Provide the [x, y] coordinate of the cell's center where the given text is located.  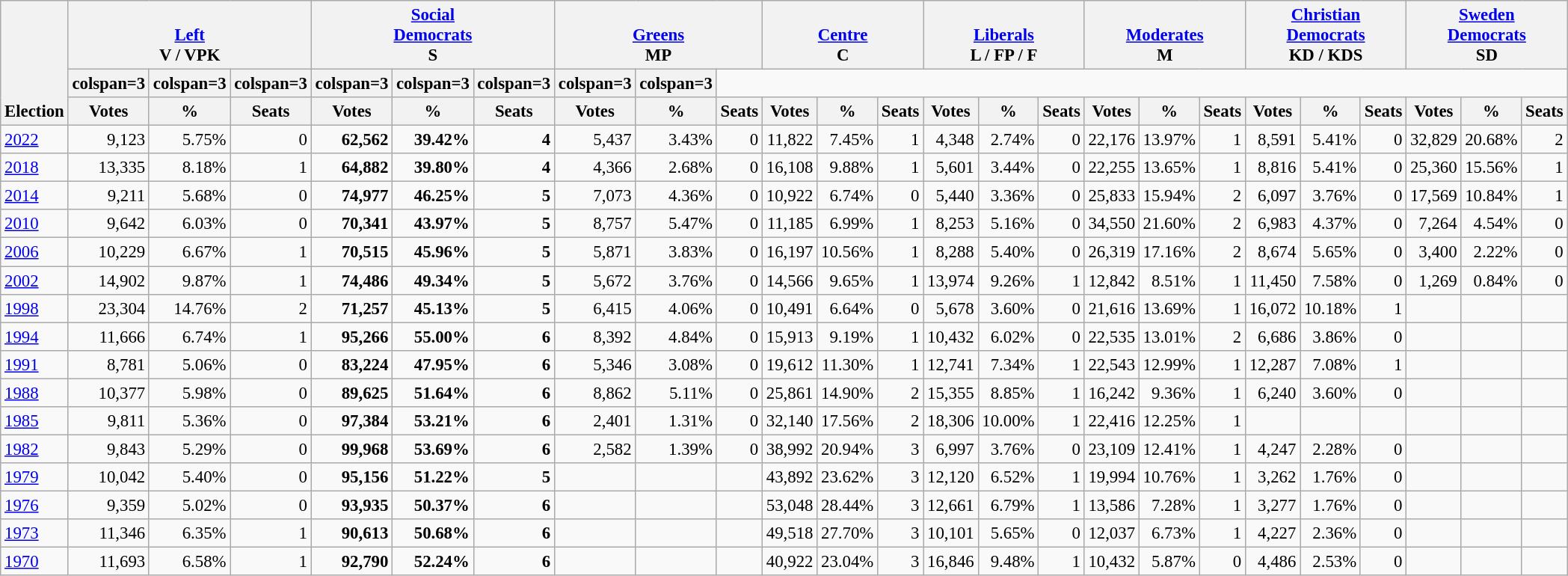
3,277 [1273, 505]
2,401 [594, 421]
17.56% [848, 421]
0.84% [1491, 281]
ChristianDemocratsKD / KDS [1325, 35]
74,486 [351, 281]
2002 [34, 281]
7,264 [1434, 224]
8,862 [594, 393]
10.76% [1169, 477]
4.37% [1331, 224]
6.73% [1169, 533]
1.31% [676, 421]
5,601 [951, 168]
5.06% [189, 364]
51.64% [433, 393]
9,843 [108, 449]
2014 [34, 196]
19,994 [1111, 477]
2.53% [1331, 562]
53.69% [433, 449]
46.25% [433, 196]
15.94% [1169, 196]
6,415 [594, 308]
7,073 [594, 196]
LeftV / VPK [190, 35]
14.76% [189, 308]
6.35% [189, 533]
8,674 [1273, 252]
5.47% [676, 224]
28.44% [848, 505]
11,346 [108, 533]
8,591 [1273, 140]
13,974 [951, 281]
70,341 [351, 224]
3,262 [1273, 477]
GreensMP [658, 35]
25,833 [1111, 196]
93,935 [351, 505]
5.29% [189, 449]
8.51% [1169, 281]
12,037 [1111, 533]
9.48% [1008, 562]
3.36% [1008, 196]
10.84% [1491, 196]
14,902 [108, 281]
83,224 [351, 364]
1994 [34, 337]
13.97% [1169, 140]
4,247 [1273, 449]
43,892 [790, 477]
5,672 [594, 281]
23,109 [1111, 449]
74,977 [351, 196]
90,613 [351, 533]
19,612 [790, 364]
4.36% [676, 196]
43.97% [433, 224]
16,242 [1111, 393]
45.13% [433, 308]
6.03% [189, 224]
4,348 [951, 140]
95,266 [351, 337]
23.04% [848, 562]
SwedenDemocratsSD [1486, 35]
12,661 [951, 505]
13.65% [1169, 168]
5.36% [189, 421]
62,562 [351, 140]
4.54% [1491, 224]
10,922 [790, 196]
22,255 [1111, 168]
50.68% [433, 533]
2.36% [1331, 533]
6.58% [189, 562]
5,871 [594, 252]
2.28% [1331, 449]
9.88% [848, 168]
51.22% [433, 477]
27.70% [848, 533]
55.00% [433, 337]
22,176 [1111, 140]
5,437 [594, 140]
LiberalsL / FP / F [1003, 35]
49.34% [433, 281]
CentreC [842, 35]
12,120 [951, 477]
22,535 [1111, 337]
40,922 [790, 562]
12.99% [1169, 364]
71,257 [351, 308]
2.68% [676, 168]
10,229 [108, 252]
5.68% [189, 196]
8,253 [951, 224]
13,586 [1111, 505]
8,816 [1273, 168]
26,319 [1111, 252]
10,491 [790, 308]
4.84% [676, 337]
7.34% [1008, 364]
14.90% [848, 393]
10.56% [848, 252]
6,686 [1273, 337]
47.95% [433, 364]
53.21% [433, 421]
1979 [34, 477]
52.24% [433, 562]
4,227 [1273, 533]
39.80% [433, 168]
64,882 [351, 168]
8,781 [108, 364]
70,515 [351, 252]
45.96% [433, 252]
6,097 [1273, 196]
3.83% [676, 252]
1.39% [676, 449]
1985 [34, 421]
7.58% [1331, 281]
1970 [34, 562]
34,550 [1111, 224]
13.01% [1169, 337]
22,543 [1111, 364]
18,306 [951, 421]
10,042 [108, 477]
14,566 [790, 281]
8,392 [594, 337]
9,211 [108, 196]
16,197 [790, 252]
5,346 [594, 364]
12.41% [1169, 449]
15,355 [951, 393]
9.65% [848, 281]
5.02% [189, 505]
99,968 [351, 449]
12,287 [1273, 364]
22,416 [1111, 421]
Election [34, 63]
49,518 [790, 533]
2.74% [1008, 140]
ModeratesM [1165, 35]
2006 [34, 252]
9.19% [848, 337]
9.36% [1169, 393]
8.18% [189, 168]
23,304 [108, 308]
SocialDemocratsS [432, 35]
21,616 [1111, 308]
11.30% [848, 364]
6.79% [1008, 505]
7.28% [1169, 505]
11,822 [790, 140]
6,997 [951, 449]
20.68% [1491, 140]
4,366 [594, 168]
9,811 [108, 421]
11,450 [1273, 281]
9.26% [1008, 281]
5.87% [1169, 562]
12,842 [1111, 281]
13.69% [1169, 308]
5,678 [951, 308]
16,846 [951, 562]
8,757 [594, 224]
1988 [34, 393]
6.67% [189, 252]
1976 [34, 505]
1991 [34, 364]
1973 [34, 533]
5.16% [1008, 224]
2.22% [1491, 252]
5.75% [189, 140]
3.43% [676, 140]
97,384 [351, 421]
9,642 [108, 224]
6.52% [1008, 477]
23.62% [848, 477]
50.37% [433, 505]
38,992 [790, 449]
7.08% [1331, 364]
4.06% [676, 308]
53,048 [790, 505]
3,400 [1434, 252]
10.18% [1331, 308]
6.64% [848, 308]
4,486 [1273, 562]
5,440 [951, 196]
1982 [34, 449]
6.02% [1008, 337]
1,269 [1434, 281]
11,693 [108, 562]
11,666 [108, 337]
5.98% [189, 393]
8,288 [951, 252]
15,913 [790, 337]
6,240 [1273, 393]
10,377 [108, 393]
16,072 [1273, 308]
12,741 [951, 364]
25,360 [1434, 168]
2010 [34, 224]
9,123 [108, 140]
10.00% [1008, 421]
25,861 [790, 393]
95,156 [351, 477]
21.60% [1169, 224]
9.87% [189, 281]
32,829 [1434, 140]
16,108 [790, 168]
17.16% [1169, 252]
3.44% [1008, 168]
9,359 [108, 505]
89,625 [351, 393]
2018 [34, 168]
92,790 [351, 562]
2,582 [594, 449]
1998 [34, 308]
10,101 [951, 533]
6.99% [848, 224]
2022 [34, 140]
11,185 [790, 224]
3.08% [676, 364]
15.56% [1491, 168]
5.11% [676, 393]
13,335 [108, 168]
17,569 [1434, 196]
20.94% [848, 449]
6,983 [1273, 224]
39.42% [433, 140]
12.25% [1169, 421]
8.85% [1008, 393]
7.45% [848, 140]
32,140 [790, 421]
3.86% [1331, 337]
